Search for the cell housing the specified text and yield its [x, y] center coordinate. 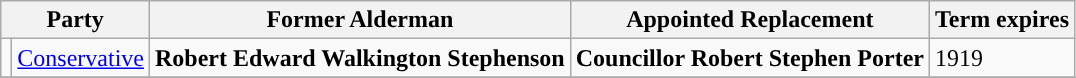
Party [76, 20]
1919 [1002, 58]
Former Alderman [360, 20]
Conservative [81, 58]
Appointed Replacement [750, 20]
Term expires [1002, 20]
Councillor Robert Stephen Porter [750, 58]
Robert Edward Walkington Stephenson [360, 58]
